Determine the (X, Y) coordinate at the center of the cell enclosing the given text.  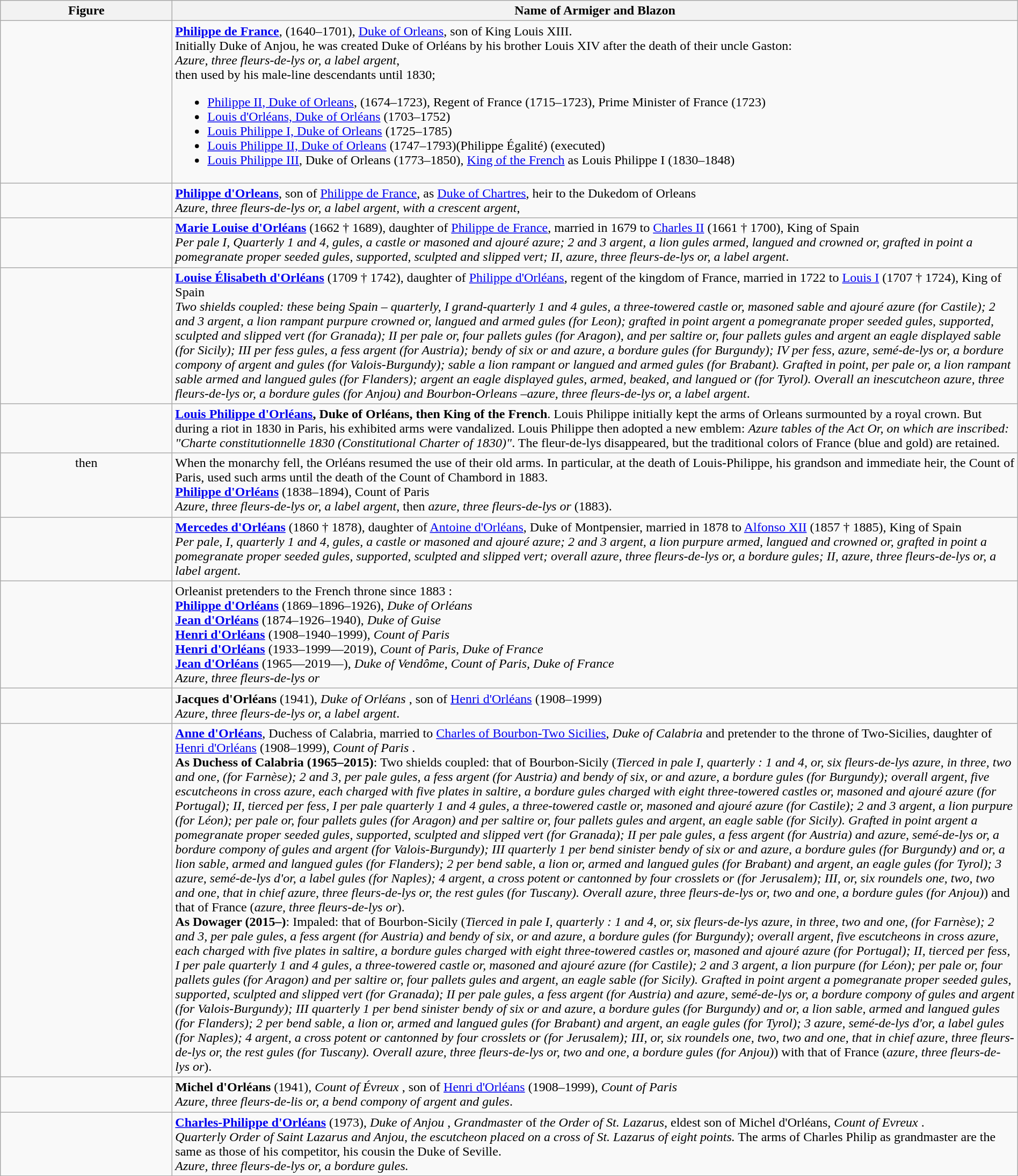
Name of Armiger and Blazon (595, 11)
then (86, 485)
Jacques d'Orléans (1941), Duke of Orléans , son of Henri d'Orléans (1908–1999)Azure, three fleurs-de-lys or, a label argent. (595, 705)
Figure (86, 11)
